Search for the cell housing the specified text and yield its [x, y] center coordinate. 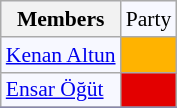
Ensar Öğüt [61, 90]
Kenan Altun [61, 55]
Members [61, 19]
Party [149, 19]
